Find where the given text appears and provide that cell's center as (x, y) coordinate. 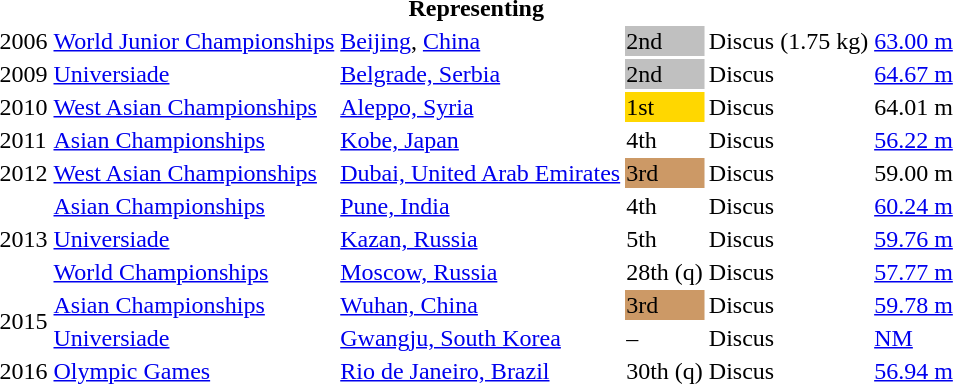
Kobe, Japan (480, 140)
Belgrade, Serbia (480, 74)
5th (665, 239)
Gwangju, South Korea (480, 338)
Kazan, Russia (480, 239)
Pune, India (480, 206)
Wuhan, China (480, 305)
1st (665, 107)
Moscow, Russia (480, 272)
– (665, 338)
Aleppo, Syria (480, 107)
Beijing, China (480, 41)
World Junior Championships (194, 41)
World Championships (194, 272)
Dubai, United Arab Emirates (480, 173)
28th (q) (665, 272)
Discus (1.75 kg) (788, 41)
